Detect which cell encompasses the target text, then output its (x, y) center coordinate. 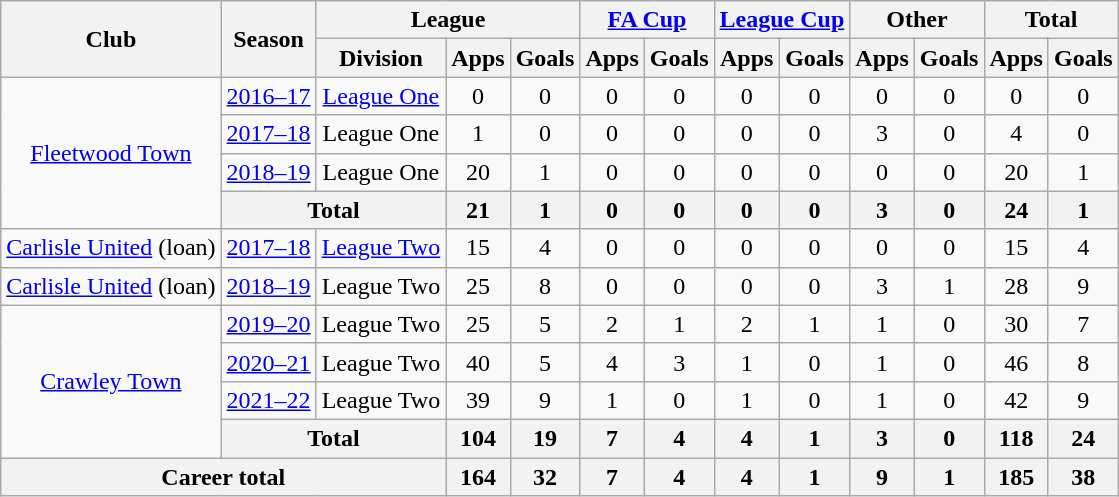
40 (478, 362)
Career total (224, 477)
38 (1083, 477)
Crawley Town (111, 381)
2016–17 (268, 96)
2019–20 (268, 324)
Club (111, 39)
118 (1016, 438)
Season (268, 39)
28 (1016, 286)
39 (478, 400)
2020–21 (268, 362)
Other (917, 20)
Fleetwood Town (111, 153)
2021–22 (268, 400)
League (448, 20)
46 (1016, 362)
32 (545, 477)
21 (478, 210)
104 (478, 438)
185 (1016, 477)
Division (381, 58)
FA Cup (647, 20)
League Cup (782, 20)
164 (478, 477)
42 (1016, 400)
30 (1016, 324)
19 (545, 438)
